Return [X, Y] of the center of cell containing provided text 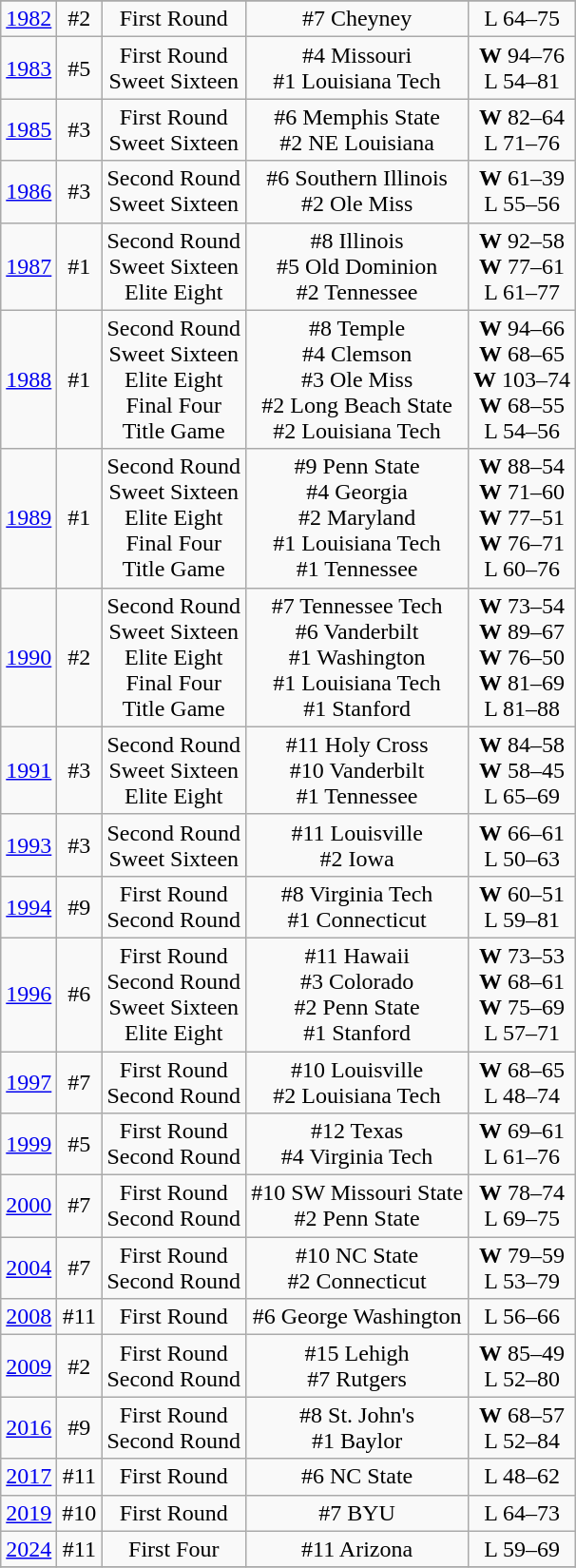
W 66–61L 50–63 [523, 844]
#6 Memphis State#2 NE Louisiana [357, 129]
2016 [29, 1428]
W 84–58W 58–45L 65–69 [523, 770]
#10 [80, 1513]
W 60–51L 59–81 [523, 907]
W 94–66W 68–65W 103–74W 68–55L 54–56 [523, 379]
W 88–54W 71–60W 77–51W 76–71L 60–76 [523, 518]
#6 Southern Illinois#2 Ole Miss [357, 192]
2009 [29, 1365]
1994 [29, 907]
#11 Louisville#2 Iowa [357, 844]
#8 Temple#4 Clemson#3 Ole Miss#2 Long Beach State#2 Louisiana Tech [357, 379]
#11 Hawaii#3 Colorado#2 Penn State#1 Stanford [357, 995]
#6 NC State [357, 1477]
1997 [29, 1082]
#9 Penn State#4 Georgia#2 Maryland#1 Louisiana Tech#1 Tennessee [357, 518]
#6 [80, 995]
#12 Texas#4 Virginia Tech [357, 1145]
L 64–75 [523, 19]
1982 [29, 19]
W 78–74L 69–75 [523, 1206]
#8 St. John's#1 Baylor [357, 1428]
W 94–76L 54–81 [523, 68]
#7 Tennessee Tech#6 Vanderbilt#1 Washington#1 Louisiana Tech#1 Stanford [357, 657]
L 64–73 [523, 1513]
#11 Holy Cross#10 Vanderbilt#1 Tennessee [357, 770]
W 69–61L 61–76 [523, 1145]
W 61–39L 55–56 [523, 192]
#10 Louisville#2 Louisiana Tech [357, 1082]
W 68–57L 52–84 [523, 1428]
#7 BYU [357, 1513]
#7 Cheyney [357, 19]
W 68–65L 48–74 [523, 1082]
1986 [29, 192]
2024 [29, 1549]
1991 [29, 770]
#11 Arizona [357, 1549]
1983 [29, 68]
W 82–64L 71–76 [523, 129]
1990 [29, 657]
1985 [29, 129]
1999 [29, 1145]
2000 [29, 1206]
First Four [174, 1549]
W 73–53W 68–61W 75–69L 57–71 [523, 995]
1988 [29, 379]
#6 George Washington [357, 1317]
2008 [29, 1317]
W 73–54W 89–67W 76–50W 81–69L 81–88 [523, 657]
First RoundSecond RoundSweet SixteenElite Eight [174, 995]
#4 Missouri#1 Louisiana Tech [357, 68]
L 59–69 [523, 1549]
L 56–66 [523, 1317]
#10 SW Missouri State#2 Penn State [357, 1206]
#8 Illinois#5 Old Dominion#2 Tennessee [357, 266]
1989 [29, 518]
#15 Lehigh#7 Rutgers [357, 1365]
2004 [29, 1268]
W 85–49L 52–80 [523, 1365]
1996 [29, 995]
1993 [29, 844]
2019 [29, 1513]
#8 Virginia Tech#1 Connecticut [357, 907]
2017 [29, 1477]
#10 NC State#2 Connecticut [357, 1268]
1987 [29, 266]
W 79–59L 53–79 [523, 1268]
W 92–58W 77–61L 61–77 [523, 266]
L 48–62 [523, 1477]
